Return (X, Y) of the center of cell containing provided text 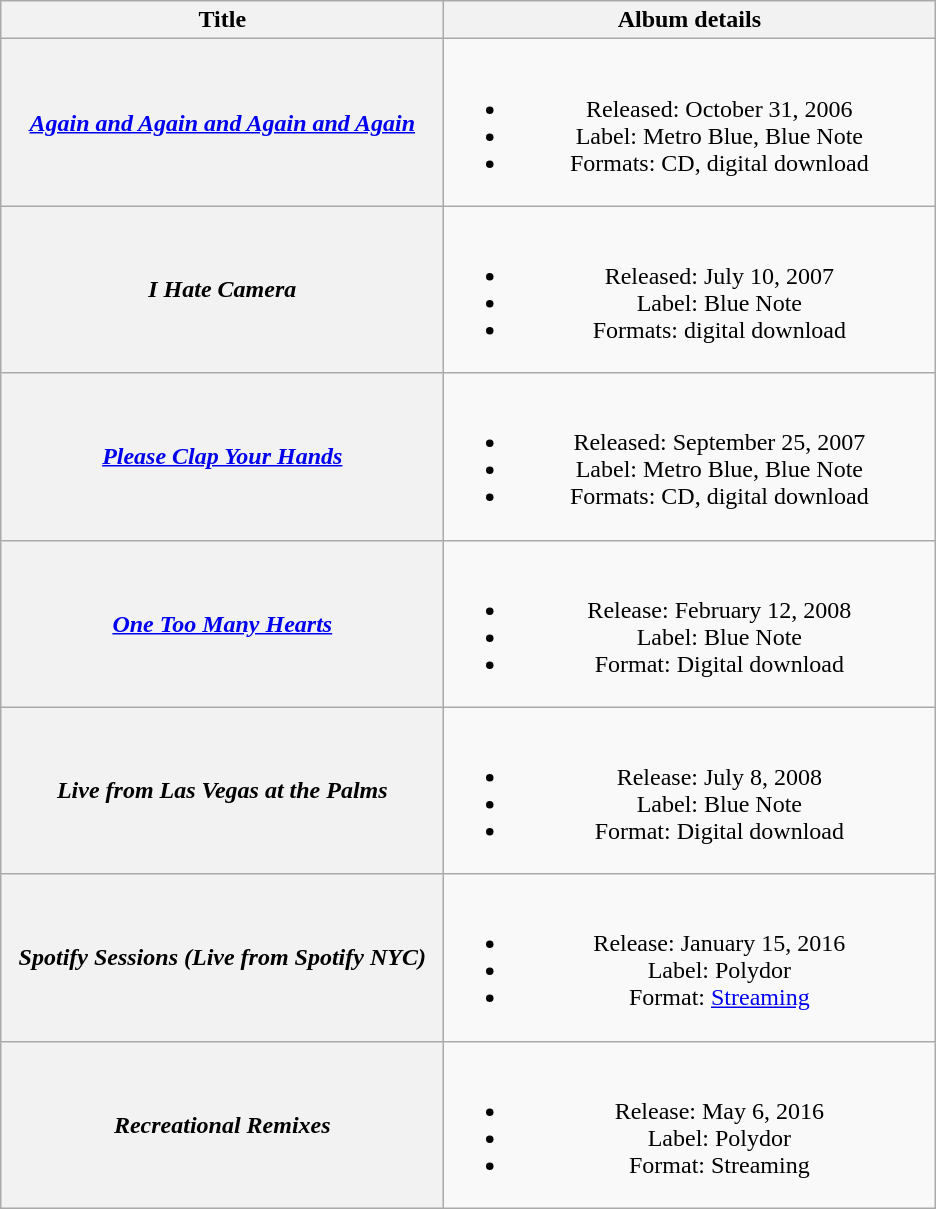
Spotify Sessions (Live from Spotify NYC) (222, 958)
I Hate Camera (222, 290)
Album details (690, 20)
One Too Many Hearts (222, 624)
Release: February 12, 2008Label: Blue NoteFormat: Digital download (690, 624)
Live from Las Vegas at the Palms (222, 790)
Released: July 10, 2007Label: Blue NoteFormats: digital download (690, 290)
Release: July 8, 2008Label: Blue NoteFormat: Digital download (690, 790)
Again and Again and Again and Again (222, 122)
Title (222, 20)
Release: January 15, 2016Label: PolydorFormat: Streaming (690, 958)
Recreational Remixes (222, 1124)
Release: May 6, 2016Label: PolydorFormat: Streaming (690, 1124)
Released: October 31, 2006Label: Metro Blue, Blue NoteFormats: CD, digital download (690, 122)
Released: September 25, 2007Label: Metro Blue, Blue NoteFormats: CD, digital download (690, 456)
Please Clap Your Hands (222, 456)
